Find where the given text appears and provide that cell's center as (x, y) coordinate. 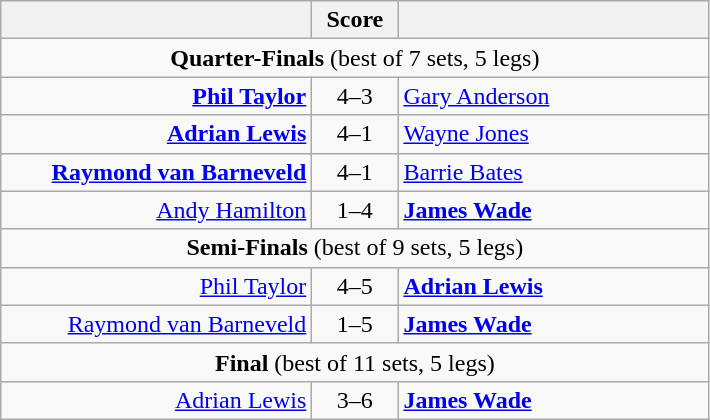
Wayne Jones (554, 134)
1–4 (355, 210)
4–3 (355, 96)
3–6 (355, 400)
Barrie Bates (554, 172)
Final (best of 11 sets, 5 legs) (355, 362)
Quarter-Finals (best of 7 sets, 5 legs) (355, 58)
1–5 (355, 324)
Gary Anderson (554, 96)
Andy Hamilton (156, 210)
Semi-Finals (best of 9 sets, 5 legs) (355, 248)
Score (355, 20)
4–5 (355, 286)
